Search for the cell housing the specified text and yield its [X, Y] center coordinate. 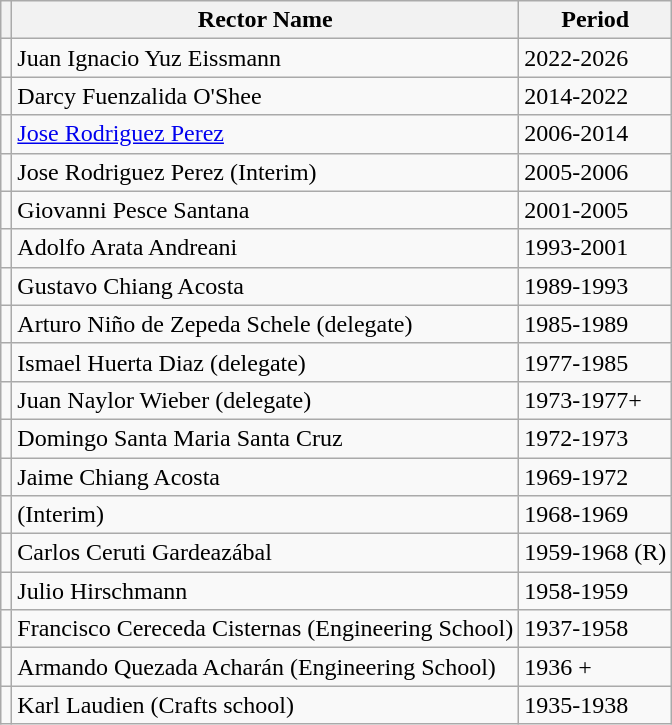
Armando Quezada Acharán (Engineering School) [266, 667]
Rector Name [266, 20]
2005-2006 [596, 172]
1969-1972 [596, 477]
2014-2022 [596, 96]
2006-2014 [596, 134]
Jose Rodriguez Perez [266, 134]
1993-2001 [596, 248]
1958-1959 [596, 591]
Ismael Huerta Diaz (delegate) [266, 362]
Adolfo Arata Andreani [266, 248]
1935-1938 [596, 705]
(Interim) [266, 515]
Gustavo Chiang Acosta [266, 286]
Carlos Ceruti Gardeazábal [266, 553]
1972-1973 [596, 438]
Julio Hirschmann [266, 591]
Darcy Fuenzalida O'Shee [266, 96]
Francisco Cereceda Cisternas (Engineering School) [266, 629]
1989-1993 [596, 286]
1977-1985 [596, 362]
Juan Naylor Wieber (delegate) [266, 400]
2022-2026 [596, 58]
Period [596, 20]
1968-1969 [596, 515]
Jose Rodriguez Perez (Interim) [266, 172]
1973-1977+ [596, 400]
Giovanni Pesce Santana [266, 210]
1936 + [596, 667]
1985-1989 [596, 324]
Arturo Niño de Zepeda Schele (delegate) [266, 324]
Domingo Santa Maria Santa Cruz [266, 438]
1937-1958 [596, 629]
Juan Ignacio Yuz Eissmann [266, 58]
1959-1968 (R) [596, 553]
Jaime Chiang Acosta [266, 477]
Karl Laudien (Crafts school) [266, 705]
2001-2005 [596, 210]
